Return [x, y] of the center of cell containing provided text 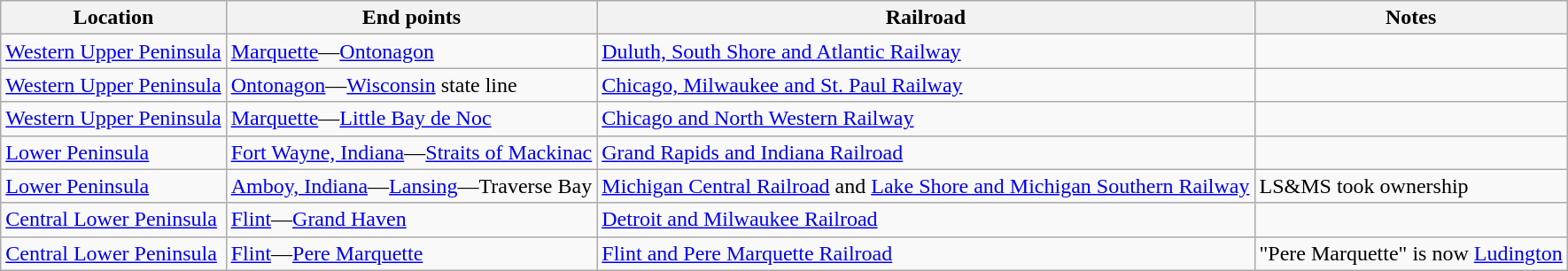
Detroit and Milwaukee Railroad [926, 220]
Flint—Grand Haven [411, 220]
Amboy, Indiana—Lansing—Traverse Bay [411, 186]
Marquette—Ontonagon [411, 51]
Fort Wayne, Indiana—Straits of Mackinac [411, 152]
Location [113, 18]
Grand Rapids and Indiana Railroad [926, 152]
Railroad [926, 18]
End points [411, 18]
Chicago and North Western Railway [926, 119]
Marquette—Little Bay de Noc [411, 119]
LS&MS took ownership [1410, 186]
Michigan Central Railroad and Lake Shore and Michigan Southern Railway [926, 186]
"Pere Marquette" is now Ludington [1410, 253]
Ontonagon—Wisconsin state line [411, 85]
Flint and Pere Marquette Railroad [926, 253]
Duluth, South Shore and Atlantic Railway [926, 51]
Flint—Pere Marquette [411, 253]
Notes [1410, 18]
Chicago, Milwaukee and St. Paul Railway [926, 85]
